Locate the cell with the specified text and output its [x, y] center coordinate. 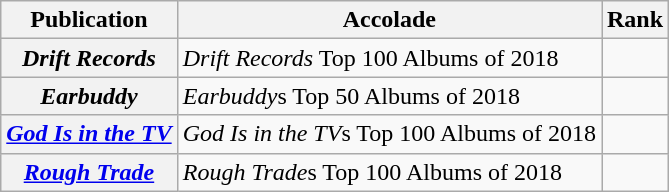
Drift Records [89, 58]
Rough Trades Top 100 Albums of 2018 [389, 172]
Rank [636, 20]
Rough Trade [89, 172]
Earbuddys Top 50 Albums of 2018 [389, 96]
God Is in the TV [89, 134]
Publication [89, 20]
Accolade [389, 20]
God Is in the TVs Top 100 Albums of 2018 [389, 134]
Drift Records Top 100 Albums of 2018 [389, 58]
Earbuddy [89, 96]
